Extract the [X, Y] coordinate from the center of the cell holding the provided text.  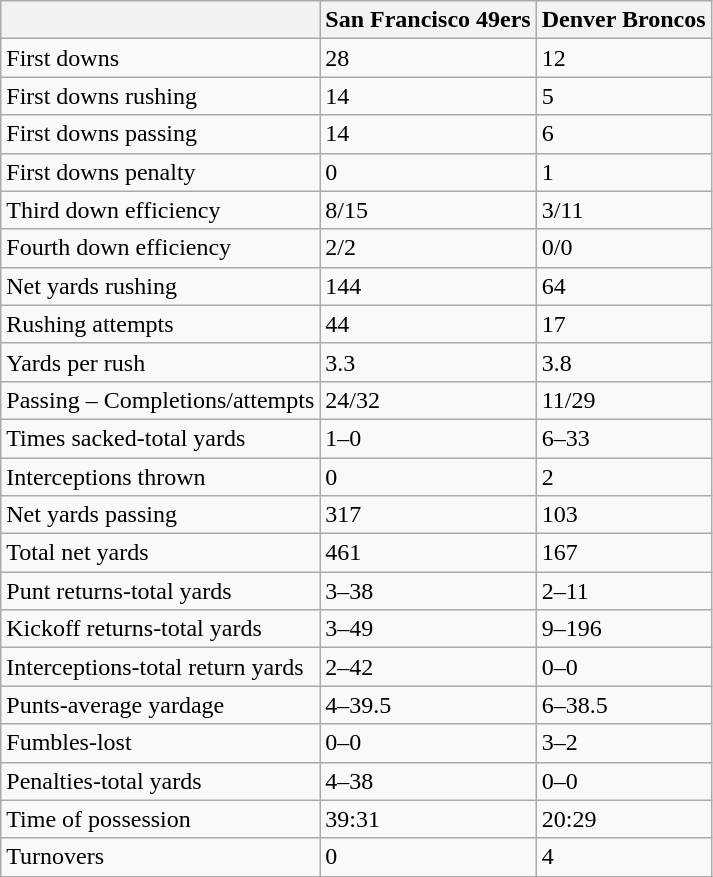
Times sacked-total yards [160, 438]
Turnovers [160, 857]
12 [624, 58]
3–38 [428, 591]
461 [428, 553]
6–33 [624, 438]
2 [624, 477]
3.3 [428, 362]
4–38 [428, 781]
Rushing attempts [160, 324]
Passing – Completions/attempts [160, 400]
Denver Broncos [624, 20]
103 [624, 515]
Fourth down efficiency [160, 248]
Interceptions-total return yards [160, 667]
Total net yards [160, 553]
39:31 [428, 819]
3–49 [428, 629]
20:29 [624, 819]
Penalties-total yards [160, 781]
1 [624, 172]
4–39.5 [428, 705]
Net yards passing [160, 515]
11/29 [624, 400]
2–11 [624, 591]
1–0 [428, 438]
8/15 [428, 210]
4 [624, 857]
First downs penalty [160, 172]
Fumbles-lost [160, 743]
3.8 [624, 362]
First downs rushing [160, 96]
0/0 [624, 248]
San Francisco 49ers [428, 20]
2–42 [428, 667]
First downs [160, 58]
317 [428, 515]
Kickoff returns-total yards [160, 629]
Interceptions thrown [160, 477]
167 [624, 553]
5 [624, 96]
6–38.5 [624, 705]
Punts-average yardage [160, 705]
44 [428, 324]
Net yards rushing [160, 286]
Yards per rush [160, 362]
144 [428, 286]
64 [624, 286]
Punt returns-total yards [160, 591]
6 [624, 134]
First downs passing [160, 134]
24/32 [428, 400]
3–2 [624, 743]
9–196 [624, 629]
Time of possession [160, 819]
17 [624, 324]
Third down efficiency [160, 210]
3/11 [624, 210]
28 [428, 58]
2/2 [428, 248]
